Search for the cell housing the specified text and yield its [x, y] center coordinate. 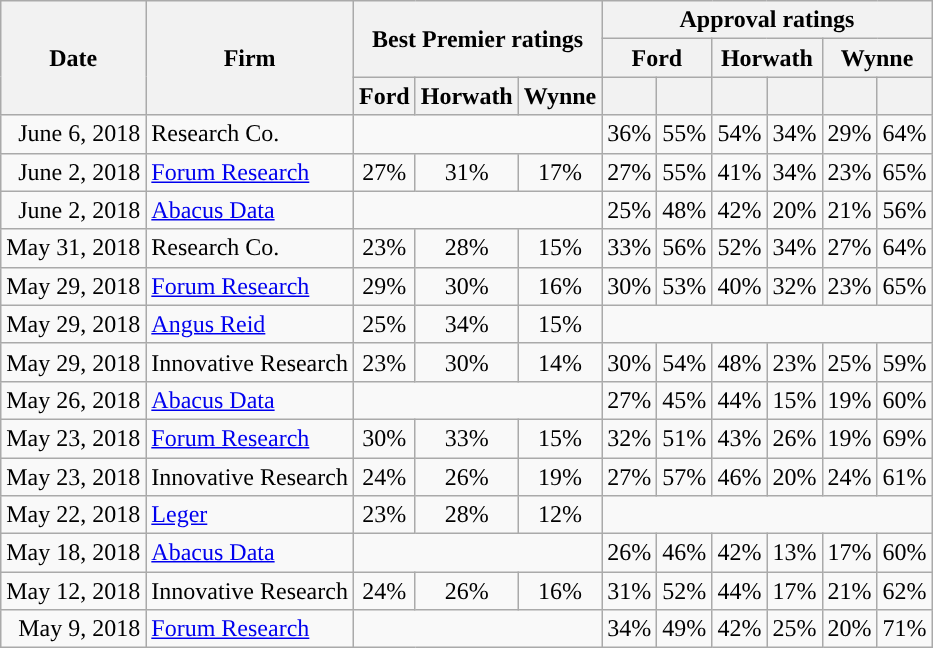
69% [904, 438]
Angus Reid [250, 324]
51% [684, 438]
53% [684, 286]
May 9, 2018 [74, 629]
Best Premier ratings [477, 39]
13% [794, 553]
June 6, 2018 [74, 134]
May 26, 2018 [74, 400]
Approval ratings [767, 20]
May 18, 2018 [74, 553]
May 22, 2018 [74, 515]
14% [560, 362]
40% [740, 286]
62% [904, 591]
45% [684, 400]
43% [740, 438]
36% [630, 134]
May 12, 2018 [74, 591]
61% [904, 477]
Firm [250, 58]
49% [684, 629]
Leger [250, 515]
Date [74, 58]
12% [560, 515]
71% [904, 629]
41% [740, 172]
57% [684, 477]
59% [904, 362]
May 31, 2018 [74, 248]
